Capture the cell that displays the provided text and extract its (x, y) central coordinate. 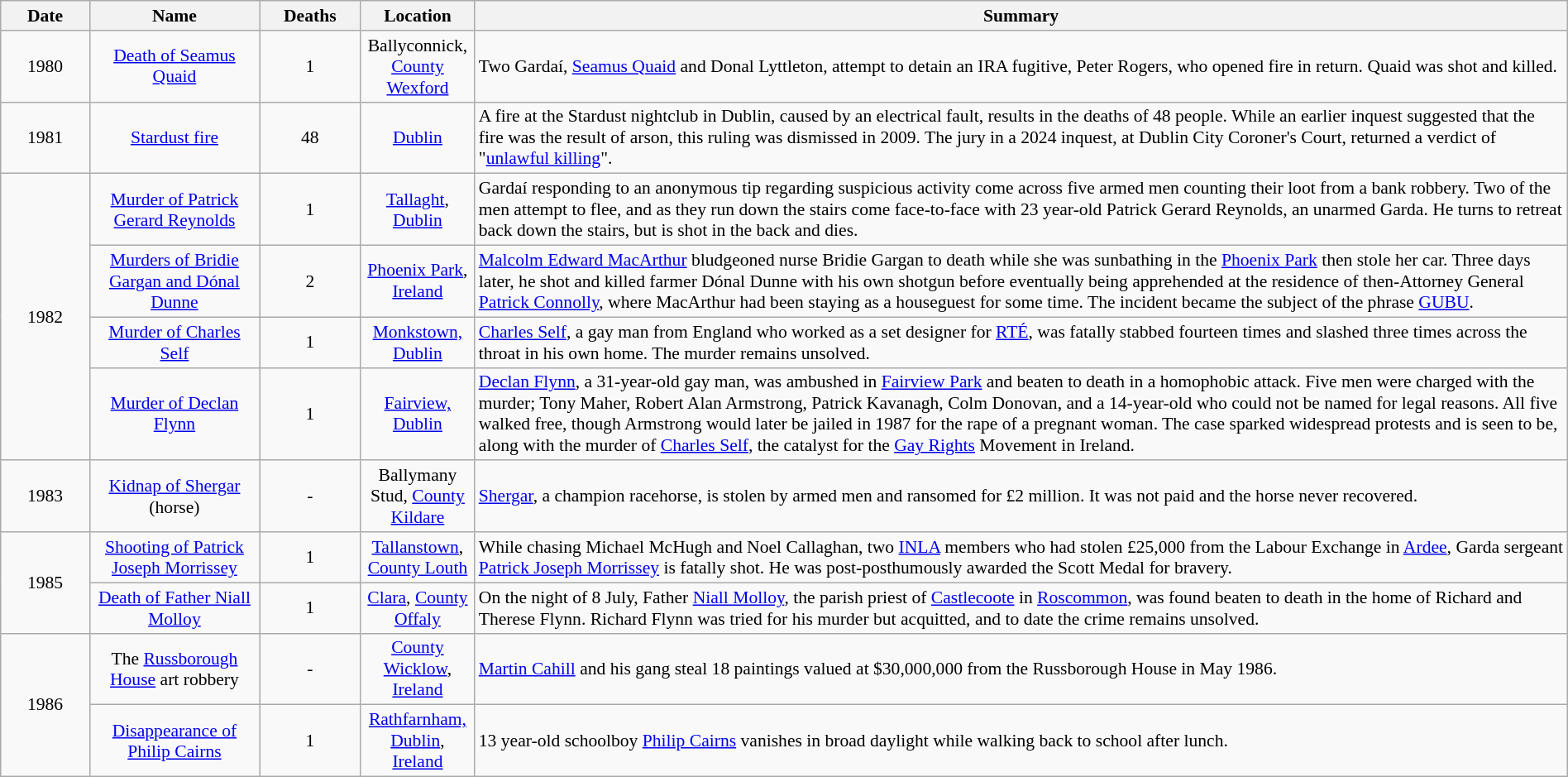
Clara, County Offaly (418, 607)
Dublin (418, 137)
1983 (45, 496)
Ballymany Stud, County Kildare (418, 496)
Disappearance of Philip Cairns (174, 741)
Death of Seamus Quaid (174, 66)
Shergar, a champion racehorse, is stolen by armed men and ransomed for £2 million. It was not paid and the horse never recovered. (1021, 496)
Tallanstown, County Louth (418, 558)
The Russborough House art robbery (174, 669)
County Wicklow, Ireland (418, 669)
Deaths (311, 16)
Date (45, 16)
Tallaght, Dublin (418, 210)
Rathfarnham, Dublin, Ireland (418, 741)
Murders of Bridie Gargan and Dónal Dunne (174, 281)
Death of Father Niall Molloy (174, 607)
Location (418, 16)
13 year-old schoolboy Philip Cairns vanishes in broad daylight while walking back to school after lunch. (1021, 741)
Ballyconnick, County Wexford (418, 66)
Murder of Charles Self (174, 343)
Shooting of Patrick Joseph Morrissey (174, 558)
Summary (1021, 16)
Name (174, 16)
1985 (45, 583)
1980 (45, 66)
Kidnap of Shergar (horse) (174, 496)
1982 (45, 317)
Murder of Declan Flynn (174, 414)
1986 (45, 705)
Two Gardaí, Seamus Quaid and Donal Lyttleton, attempt to detain an IRA fugitive, Peter Rogers, who opened fire in return. Quaid was shot and killed. (1021, 66)
Stardust fire (174, 137)
1981 (45, 137)
2 (311, 281)
Phoenix Park, Ireland (418, 281)
Monkstown, Dublin (418, 343)
Murder of Patrick Gerard Reynolds (174, 210)
48 (311, 137)
Fairview, Dublin (418, 414)
Martin Cahill and his gang steal 18 paintings valued at $30,000,000 from the Russborough House in May 1986. (1021, 669)
